Provide the (x, y) coordinate of the cell's center where the given text is located.  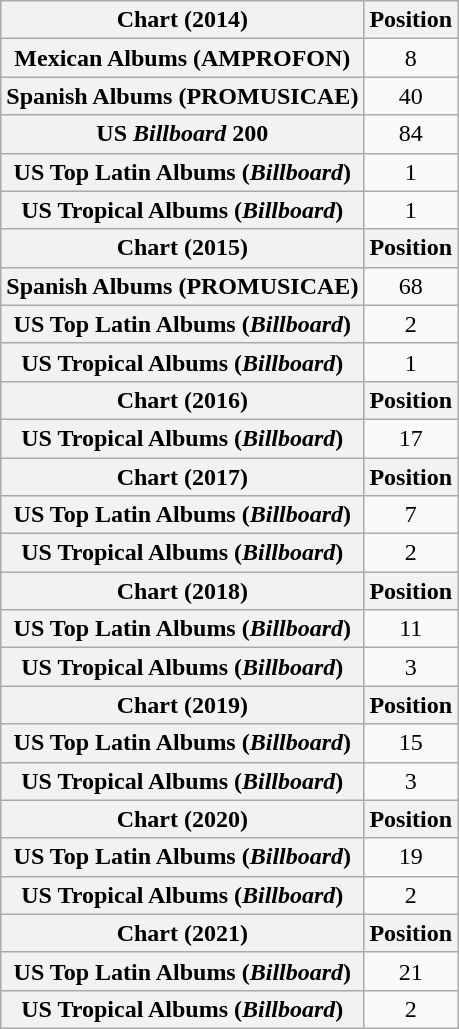
Chart (2019) (182, 705)
17 (411, 438)
Chart (2015) (182, 248)
15 (411, 743)
40 (411, 96)
7 (411, 515)
84 (411, 134)
19 (411, 857)
68 (411, 286)
US Billboard 200 (182, 134)
Chart (2016) (182, 400)
Chart (2021) (182, 933)
Mexican Albums (AMPROFON) (182, 58)
Chart (2018) (182, 591)
8 (411, 58)
Chart (2014) (182, 20)
21 (411, 971)
Chart (2020) (182, 819)
Chart (2017) (182, 477)
11 (411, 629)
